Scan for the cell matching the given text and deliver its [X, Y] coordinate at center. 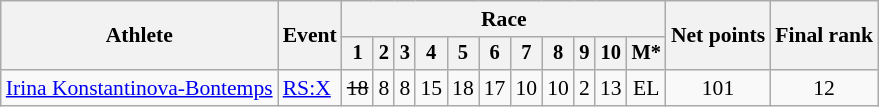
17 [495, 88]
6 [495, 54]
3 [404, 54]
15 [431, 88]
4 [431, 54]
1 [358, 54]
Irina Konstantinova-Bontemps [140, 88]
M* [646, 54]
Event [310, 36]
EL [646, 88]
5 [463, 54]
Final rank [824, 36]
9 [584, 54]
101 [718, 88]
12 [824, 88]
7 [526, 54]
Race [504, 19]
Net points [718, 36]
13 [611, 88]
Athlete [140, 36]
RS:X [310, 88]
